Scan for the cell matching the given text and deliver its [x, y] coordinate at center. 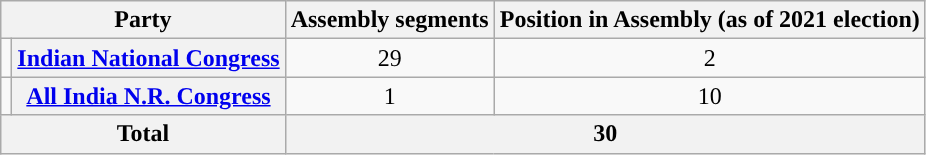
Party [143, 20]
10 [710, 96]
Assembly segments [390, 20]
All India N.R. Congress [148, 96]
1 [390, 96]
30 [605, 134]
Indian National Congress [148, 58]
Position in Assembly (as of 2021 election) [710, 20]
Total [143, 134]
29 [390, 58]
2 [710, 58]
